Pinpoint the cell where the given text exists, returning its (x, y) midpoint coordinate. 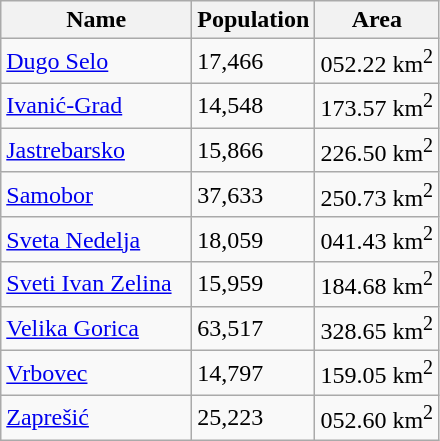
159.05 km2 (377, 374)
17,466 (254, 62)
Ivanić-Grad (96, 106)
Dugo Selo (96, 62)
328.65 km2 (377, 328)
Area (377, 20)
Sveta Nedelja (96, 240)
Population (254, 20)
Name (96, 20)
Samobor (96, 194)
14,797 (254, 374)
15,959 (254, 284)
052.60 km2 (377, 418)
Jastrebarsko (96, 150)
63,517 (254, 328)
226.50 km2 (377, 150)
173.57 km2 (377, 106)
37,633 (254, 194)
250.73 km2 (377, 194)
14,548 (254, 106)
25,223 (254, 418)
Vrbovec (96, 374)
Sveti Ivan Zelina (96, 284)
184.68 km2 (377, 284)
Velika Gorica (96, 328)
Zaprešić (96, 418)
052.22 km2 (377, 62)
15,866 (254, 150)
041.43 km2 (377, 240)
18,059 (254, 240)
